Capture the cell that displays the provided text and extract its [X, Y] central coordinate. 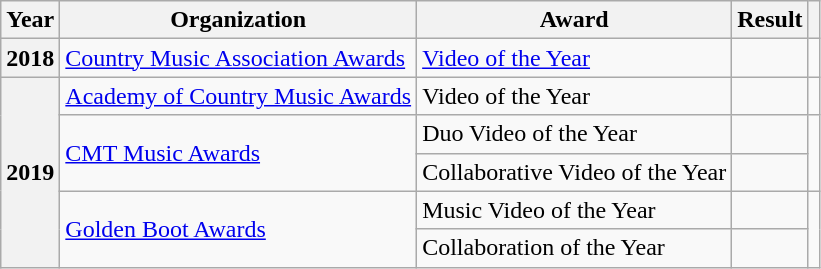
2018 [30, 58]
Music Video of the Year [574, 210]
Organization [238, 20]
2019 [30, 172]
Collaboration of the Year [574, 248]
Country Music Association Awards [238, 58]
Year [30, 20]
Award [574, 20]
CMT Music Awards [238, 153]
Golden Boot Awards [238, 229]
Academy of Country Music Awards [238, 96]
Duo Video of the Year [574, 134]
Result [770, 20]
Collaborative Video of the Year [574, 172]
